Extract the [x, y] coordinate from the center of the cell holding the provided text.  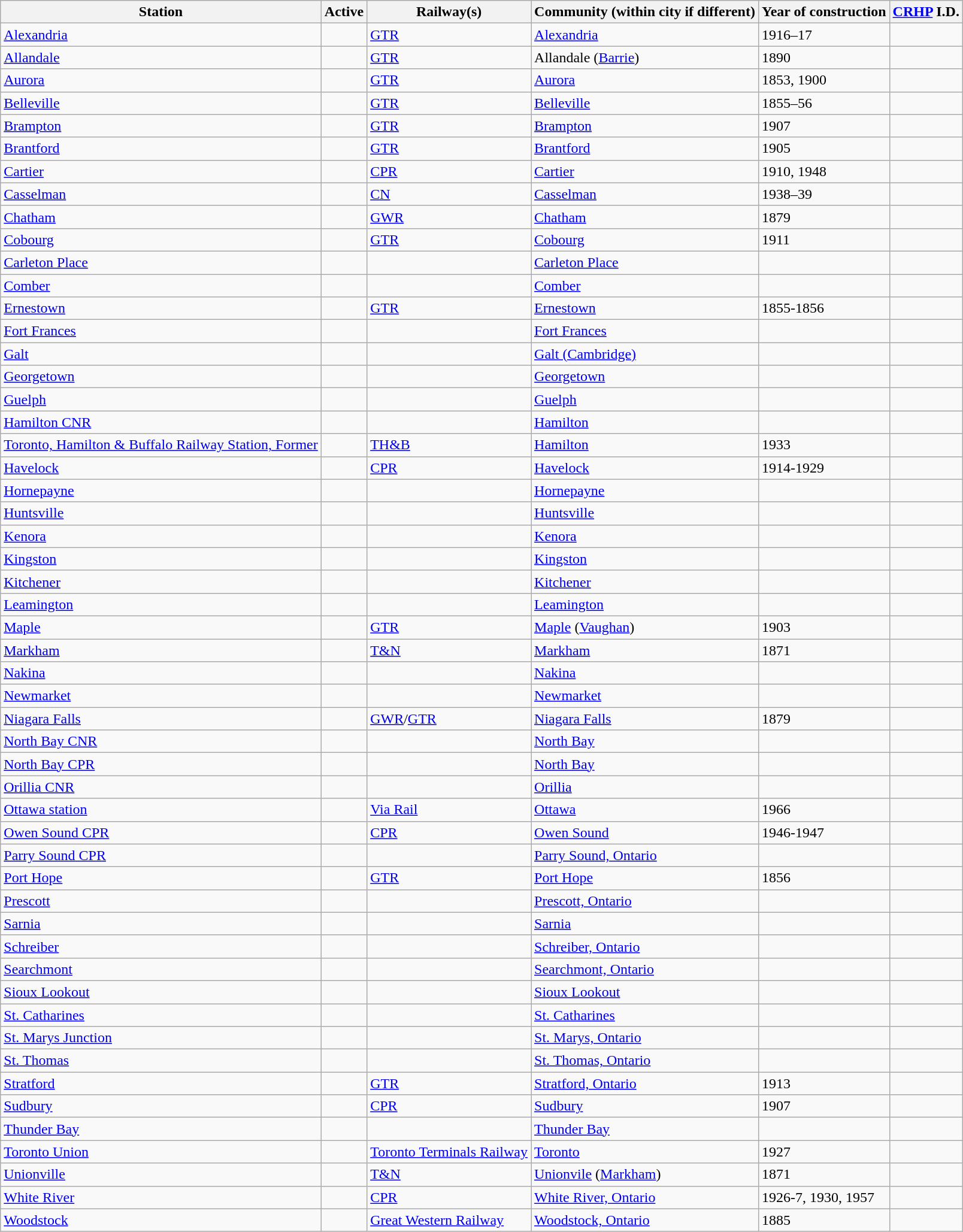
1903 [824, 627]
1890 [824, 57]
Ottawa station [161, 810]
Searchmont [161, 969]
Maple [161, 627]
Via Rail [449, 810]
Schreiber, Ontario [645, 946]
Prescott [161, 901]
1885 [824, 1220]
Toronto, Hamilton & Buffalo Railway Station, Former [161, 445]
Parry Sound, Ontario [645, 855]
Searchmont, Ontario [645, 969]
1855-1856 [824, 308]
1911 [824, 240]
GWR/GTR [449, 719]
1933 [824, 445]
Woodstock, Ontario [645, 1220]
North Bay CNR [161, 741]
GWR [449, 217]
Toronto [645, 1152]
Prescott, Ontario [645, 901]
1916–17 [824, 35]
1905 [824, 149]
Woodstock [161, 1220]
TH&B [449, 445]
Toronto Union [161, 1152]
Toronto Terminals Railway [449, 1152]
St. Thomas [161, 1061]
CRHP I.D. [926, 12]
Unionville [161, 1175]
1855–56 [824, 103]
Active [344, 12]
1927 [824, 1152]
1946-1947 [824, 833]
Galt [161, 354]
Parry Sound CPR [161, 855]
Owen Sound [645, 833]
Allandale [161, 57]
North Bay CPR [161, 764]
1926-7, 1930, 1957 [824, 1197]
White River [161, 1197]
1966 [824, 810]
1910, 1948 [824, 171]
1914-1929 [824, 468]
1913 [824, 1083]
Owen Sound CPR [161, 833]
Hamilton CNR [161, 422]
Year of construction [824, 12]
St. Marys, Ontario [645, 1038]
Stratford [161, 1083]
St. Thomas, Ontario [645, 1061]
Galt (Cambridge) [645, 354]
1853, 1900 [824, 80]
St. Marys Junction [161, 1038]
Schreiber [161, 946]
Stratford, Ontario [645, 1083]
Station [161, 12]
Orillia [645, 787]
White River, Ontario [645, 1197]
Ottawa [645, 810]
Maple (Vaughan) [645, 627]
Orillia CNR [161, 787]
1938–39 [824, 194]
CN [449, 194]
Great Western Railway [449, 1220]
Allandale (Barrie) [645, 57]
Community (within city if different) [645, 12]
1856 [824, 878]
Railway(s) [449, 12]
Unionvile (Markham) [645, 1175]
